Return the (X, Y) coordinate for the center point of the cell that contains the specified text.  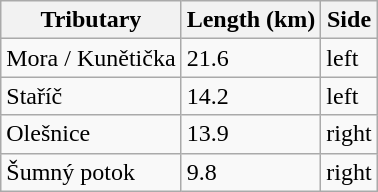
21.6 (251, 58)
14.2 (251, 96)
13.9 (251, 134)
Length (km) (251, 20)
Staříč (91, 96)
Side (349, 20)
Šumný potok (91, 172)
Olešnice (91, 134)
9.8 (251, 172)
Tributary (91, 20)
Mora / Kunětička (91, 58)
